Determine the [x, y] coordinate at the center of the cell enclosing the given text.  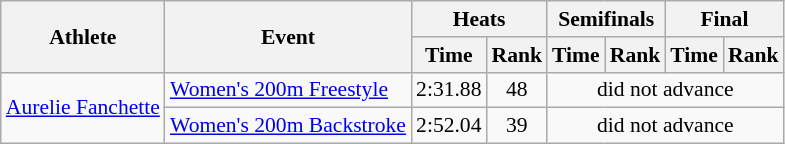
2:52.04 [448, 126]
Semifinals [606, 19]
Heats [479, 19]
Final [724, 19]
Athlete [83, 36]
Women's 200m Freestyle [288, 90]
48 [518, 90]
Aurelie Fanchette [83, 108]
Women's 200m Backstroke [288, 126]
Event [288, 36]
39 [518, 126]
2:31.88 [448, 90]
